Identify which cell holds the provided text, then report its [X, Y] central coordinate. 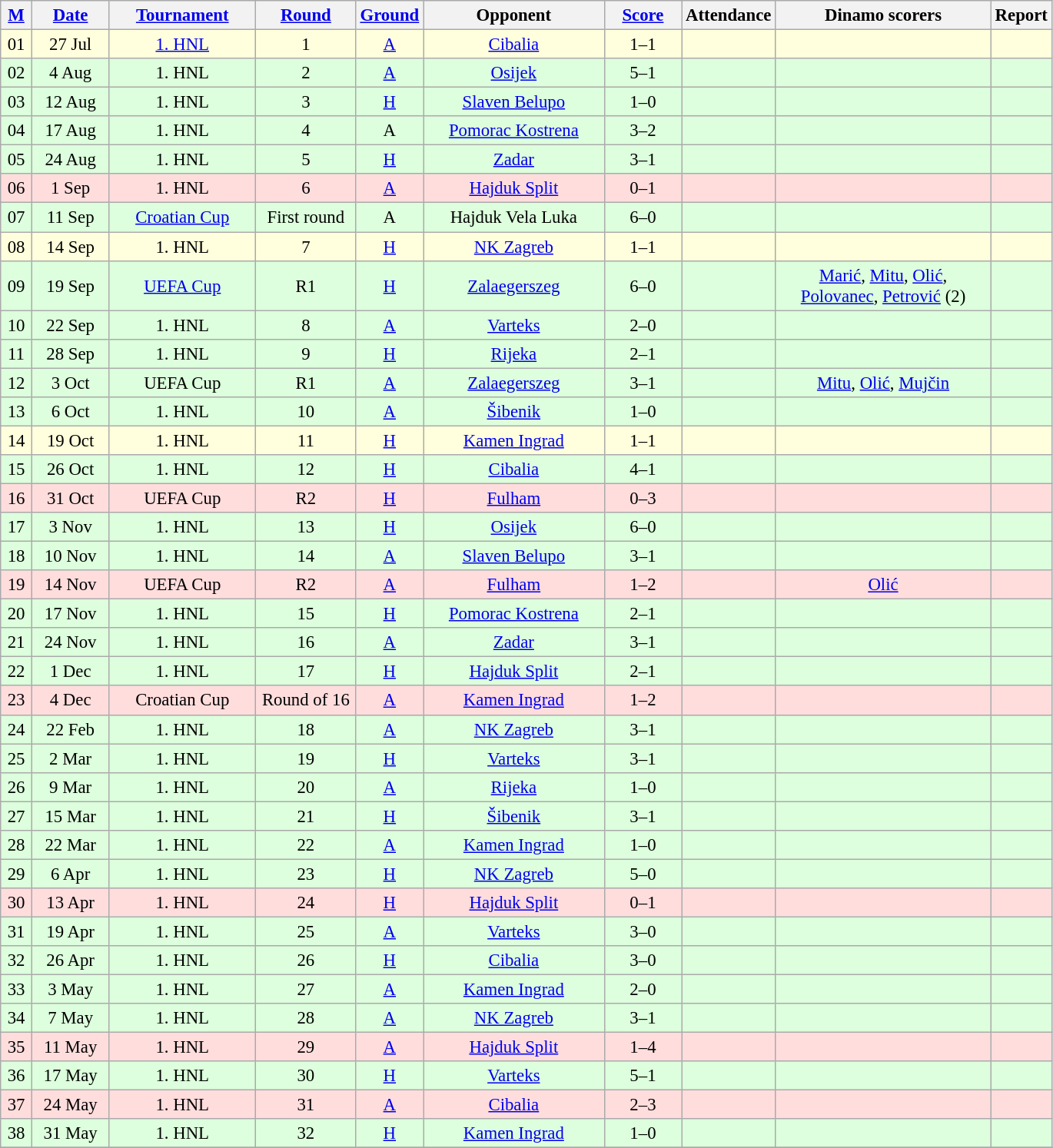
17 Aug [71, 131]
Attendance [729, 15]
36 [17, 1076]
11 May [71, 1047]
9 Mar [71, 787]
Round [306, 15]
1 [306, 45]
31 May [71, 1133]
27 Jul [71, 45]
03 [17, 102]
37 [17, 1105]
3 May [71, 990]
M [17, 15]
09 [17, 286]
3–2 [643, 131]
38 [17, 1133]
First round [306, 217]
Report [1021, 15]
12 Aug [71, 102]
06 [17, 188]
24 Nov [71, 642]
1–4 [643, 1047]
Opponent [514, 15]
04 [17, 131]
07 [17, 217]
5 [306, 160]
22 Mar [71, 845]
3 Nov [71, 527]
13 Apr [71, 903]
34 [17, 1018]
3 [306, 102]
9 [306, 353]
4 Aug [71, 73]
6 Apr [71, 874]
24 Aug [71, 160]
2 [306, 73]
22 Sep [71, 325]
01 [17, 45]
Hajduk Vela Luka [514, 217]
14 Nov [71, 585]
26 Oct [71, 469]
19 Sep [71, 286]
2 Mar [71, 758]
10 Nov [71, 556]
02 [17, 73]
26 Apr [71, 961]
22 Feb [71, 729]
4–1 [643, 469]
17 May [71, 1076]
15 Mar [71, 816]
Dinamo scorers [884, 15]
Date [71, 15]
14 Sep [71, 247]
0–3 [643, 498]
11 Sep [71, 217]
2–3 [643, 1105]
17 Nov [71, 614]
24 May [71, 1105]
Marić, Mitu, Olić, Polovanec, Petrović (2) [884, 286]
19 Apr [71, 931]
8 [306, 325]
Olić [884, 585]
6 Oct [71, 412]
4 Dec [71, 701]
Tournament [183, 15]
5–0 [643, 874]
31 Oct [71, 498]
Round of 16 [306, 701]
1 Dec [71, 672]
Ground [389, 15]
4 [306, 131]
7 [306, 247]
33 [17, 990]
1 Sep [71, 188]
05 [17, 160]
08 [17, 247]
28 Sep [71, 353]
3 Oct [71, 383]
Mitu, Olić, Mujčin [884, 383]
19 Oct [71, 440]
Score [643, 15]
7 May [71, 1018]
6 [306, 188]
35 [17, 1047]
